Find where the given text appears and provide that cell's center as (X, Y) coordinate. 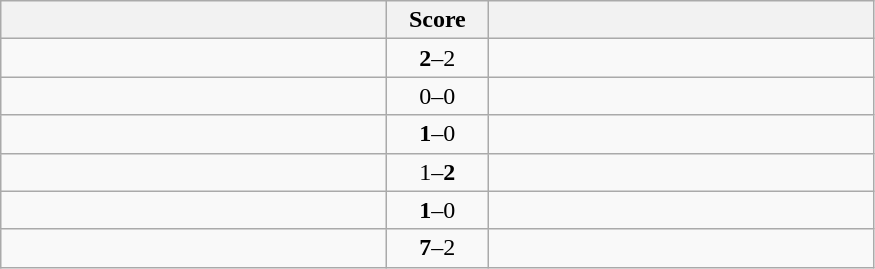
2–2 (438, 58)
1–2 (438, 172)
0–0 (438, 96)
Score (438, 20)
7–2 (438, 248)
